Detect which cell encompasses the target text, then output its (X, Y) center coordinate. 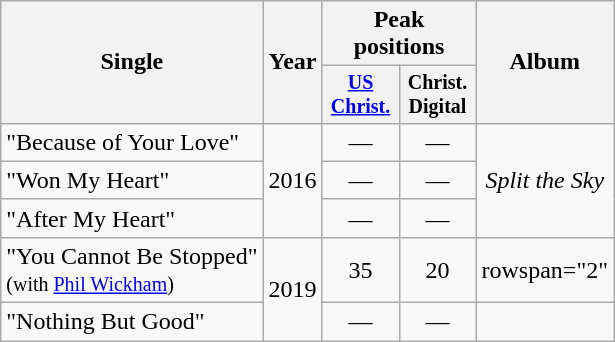
35 (360, 270)
Split the Sky (545, 180)
Album (545, 62)
"You Cannot Be Stopped" (with Phil Wickham) (132, 270)
rowspan="2" (545, 270)
2019 (292, 288)
Peakpositions (399, 34)
"Because of Your Love" (132, 142)
Year (292, 62)
Christ. Digital (438, 94)
"Won My Heart" (132, 180)
Single (132, 62)
"After My Heart" (132, 218)
2016 (292, 180)
20 (438, 270)
"Nothing But Good" (132, 322)
US Christ. (360, 94)
